Scan for the cell matching the given text and deliver its (x, y) coordinate at center. 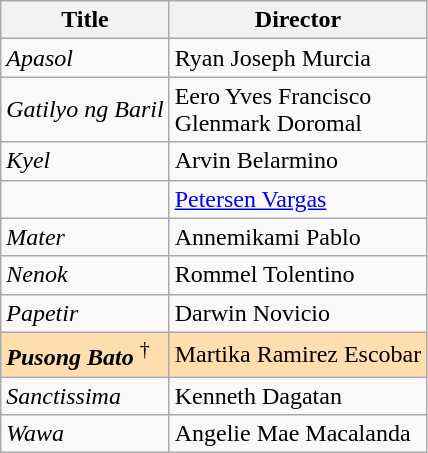
Nenok (85, 275)
Kenneth Dagatan (298, 396)
Annemikami Pablo (298, 237)
Petersen Vargas (298, 199)
Rommel Tolentino (298, 275)
Arvin Belarmino (298, 161)
Gatilyo ng Baril (85, 110)
Eero Yves FranciscoGlenmark Doromal (298, 110)
Sanctissima (85, 396)
Ryan Joseph Murcia (298, 58)
Papetir (85, 313)
Martika Ramirez Escobar (298, 354)
Pusong Bato † (85, 354)
Angelie Mae Macalanda (298, 434)
Kyel (85, 161)
Wawa (85, 434)
Darwin Novicio (298, 313)
Title (85, 20)
Mater (85, 237)
Director (298, 20)
Apasol (85, 58)
